Return the (x, y) coordinate for the center point of the cell that contains the specified text.  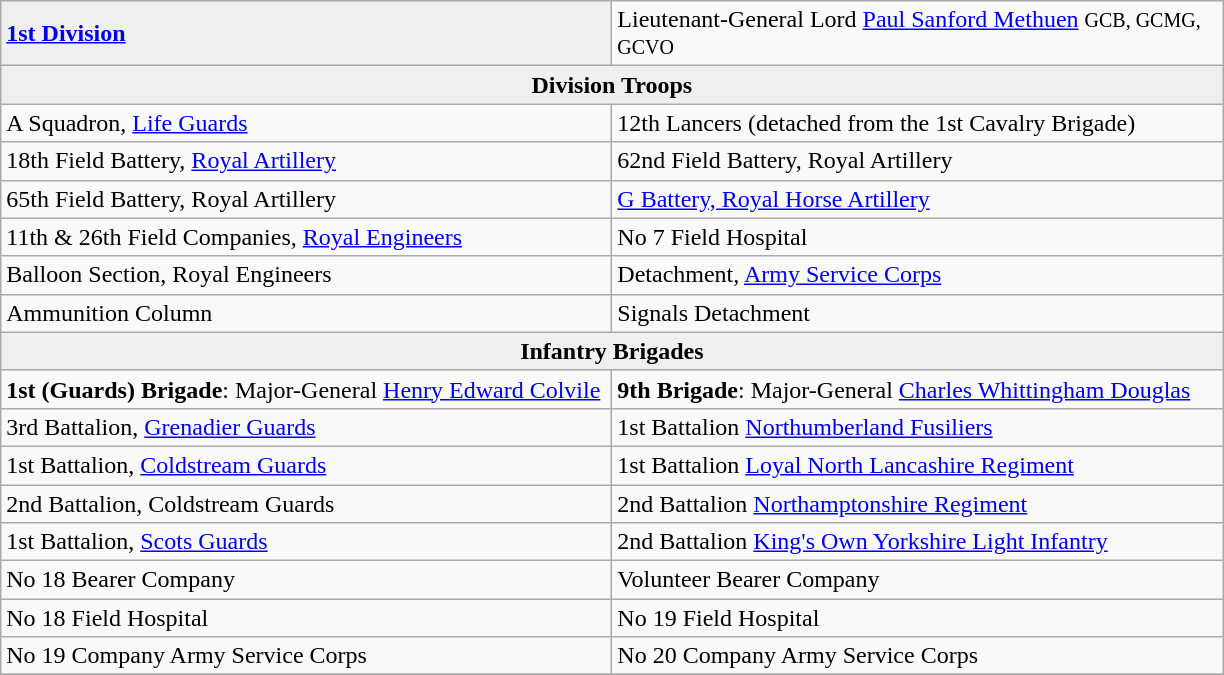
2nd Battalion Northamptonshire Regiment (918, 503)
No 18 Field Hospital (306, 618)
No 20 Company Army Service Corps (918, 656)
A Squadron, Life Guards (306, 123)
No 18 Bearer Company (306, 580)
1st Battalion Northumberland Fusiliers (918, 427)
12th Lancers (detached from the 1st Cavalry Brigade) (918, 123)
Volunteer Bearer Company (918, 580)
Detachment, Army Service Corps (918, 275)
2nd Battalion King's Own Yorkshire Light Infantry (918, 542)
1st (Guards) Brigade: Major-General Henry Edward Colvile (306, 389)
65th Field Battery, Royal Artillery (306, 199)
Signals Detachment (918, 313)
1st Division (306, 34)
62nd Field Battery, Royal Artillery (918, 161)
9th Brigade: Major-General Charles Whittingham Douglas (918, 389)
G Battery, Royal Horse Artillery (918, 199)
18th Field Battery, Royal Artillery (306, 161)
2nd Battalion, Coldstream Guards (306, 503)
Balloon Section, Royal Engineers (306, 275)
11th & 26th Field Companies, Royal Engineers (306, 237)
Division Troops (612, 85)
No 19 Field Hospital (918, 618)
Ammunition Column (306, 313)
1st Battalion, Scots Guards (306, 542)
Infantry Brigades (612, 351)
3rd Battalion, Grenadier Guards (306, 427)
No 19 Company Army Service Corps (306, 656)
1st Battalion Loyal North Lancashire Regiment (918, 465)
1st Battalion, Coldstream Guards (306, 465)
Lieutenant-General Lord Paul Sanford Methuen GCB, GCMG, GCVO (918, 34)
No 7 Field Hospital (918, 237)
